For the text-containing cell, return its midpoint in (x, y) coordinate format. 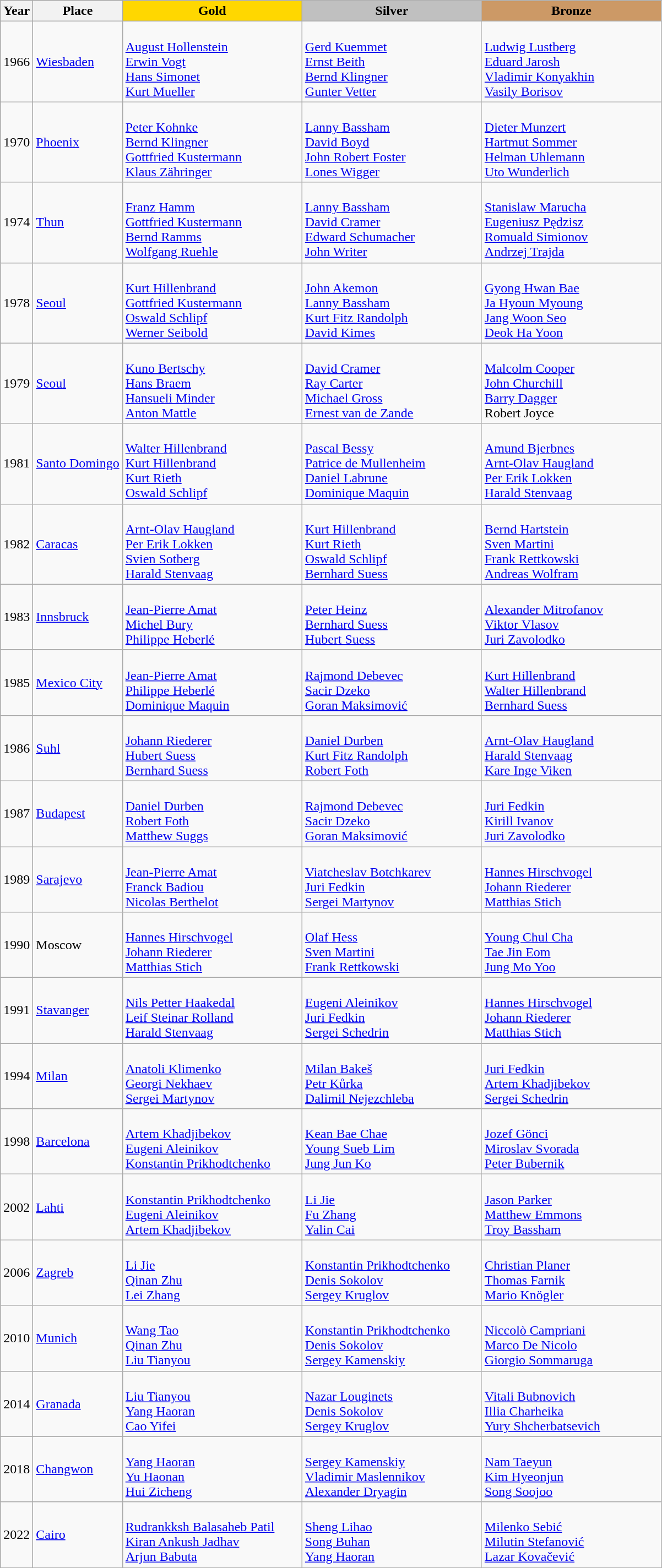
Christian PlanerThomas FarnikMario Knögler (571, 1273)
Eugeni AleinikovJuri FedkinSergei Schedrin (392, 1011)
Stanislaw MaruchaEugeniusz PędziszRomuald SimionovAndrzej Trajda (571, 222)
Alexander MitrofanovViktor VlasovJuri Zavolodko (571, 617)
Phoenix (78, 142)
1979 (17, 383)
2006 (17, 1273)
Milenko SebićMilutin StefanovićLazar Kovačević (571, 1535)
Lanny BasshamDavid BoydJohn Robert FosterLones Wigger (392, 142)
Daniel DurbenRobert FothMatthew Suggs (212, 814)
Sarajevo (78, 880)
Gyong Hwan BaeJa Hyoun MyoungJang Woon SeoDeok Ha Yoon (571, 303)
August HollensteinErwin VogtHans SimonetKurt Mueller (212, 62)
Kurt HillenbrandWalter HillenbrandBernhard Suess (571, 683)
Juri FedkinArtem KhadjibekovSergei Schedrin (571, 1076)
Yang HaoranYu HaonanHui Zicheng (212, 1469)
Place (78, 11)
1986 (17, 748)
1983 (17, 617)
Amund BjerbnesArnt-Olav HauglandPer Erik LokkenHarald Stenvaag (571, 464)
1998 (17, 1142)
Malcolm CooperJohn ChurchillBarry DaggerRobert Joyce (571, 383)
Johann RiedererHubert SuessBernhard Suess (212, 748)
Peter HeinzBernhard SuessHubert Suess (392, 617)
Gold (212, 11)
1978 (17, 303)
Olaf HessSven MartiniFrank Rettkowski (392, 945)
Thun (78, 222)
Vitali BubnovichIllia CharheikaYury Shcherbatsevich (571, 1404)
Arnt-Olav HauglandPer Erik LokkenSvien SotbergHarald Stenvaag (212, 544)
Nam TaeyunKim HyeonjunSong Soojoo (571, 1469)
1991 (17, 1011)
Dieter MunzertHartmut SommerHelman UhlemannUto Wunderlich (571, 142)
Kean Bae ChaeYoung Sueb LimJung Jun Ko (392, 1142)
2010 (17, 1338)
1966 (17, 62)
Jason ParkerMatthew EmmonsTroy Bassham (571, 1207)
Daniel DurbenKurt Fitz RandolphRobert Foth (392, 748)
Konstantin PrikhodtchenkoDenis SokolovSergey Kruglov (392, 1273)
Budapest (78, 814)
1990 (17, 945)
1994 (17, 1076)
Santo Domingo (78, 464)
2022 (17, 1535)
1982 (17, 544)
Year (17, 11)
Suhl (78, 748)
1985 (17, 683)
2002 (17, 1207)
Changwon (78, 1469)
Milan (78, 1076)
Nils Petter HaakedalLeif Steinar RollandHarald Stenvaag (212, 1011)
Wang TaoQinan ZhuLiu Tianyou (212, 1338)
Jean-Pierre AmatFranck BadiouNicolas Berthelot (212, 880)
Caracas (78, 544)
Bernd HartsteinSven MartiniFrank RettkowskiAndreas Wolfram (571, 544)
Sheng LihaoSong BuhanYang Haoran (392, 1535)
David CramerRay CarterMichael GrossErnest van de Zande (392, 383)
1981 (17, 464)
Lanny BasshamDavid CramerEdward SchumacherJohn Writer (392, 222)
1974 (17, 222)
Peter KohnkeBernd KlingnerGottfried KustermannKlaus Zähringer (212, 142)
1989 (17, 880)
Kurt HillenbrandGottfried KustermannOswald SchlipfWerner Seibold (212, 303)
Arnt-Olav HauglandHarald StenvaagKare Inge Viken (571, 748)
Liu TianyouYang HaoranCao Yifei (212, 1404)
Pascal BessyPatrice de MullenheimDaniel LabruneDominique Maquin (392, 464)
Anatoli KlimenkoGeorgi NekhaevSergei Martynov (212, 1076)
Barcelona (78, 1142)
Milan BakešPetr KůrkaDalimil Nejezchleba (392, 1076)
Juri FedkinKirill IvanovJuri Zavolodko (571, 814)
Lahti (78, 1207)
Moscow (78, 945)
Li JieFu ZhangYalin Cai (392, 1207)
Nazar LouginetsDenis SokolovSergey Kruglov (392, 1404)
Konstantin PrikhodtchenkoEugeni AleinikovArtem Khadjibekov (212, 1207)
Jozef GönciMiroslav SvoradaPeter Bubernik (571, 1142)
Munich (78, 1338)
Ludwig LustbergEduard JaroshVladimir KonyakhinVasily Borisov (571, 62)
Stavanger (78, 1011)
Gerd KuemmetErnst BeithBernd KlingnerGunter Vetter (392, 62)
Kuno BertschyHans BraemHansueli MinderAnton Mattle (212, 383)
Zagreb (78, 1273)
Li JieQinan ZhuLei Zhang (212, 1273)
Silver (392, 11)
John AkemonLanny BasshamKurt Fitz RandolphDavid Kimes (392, 303)
Innsbruck (78, 617)
Viatcheslav BotchkarevJuri FedkinSergei Martynov (392, 880)
Granada (78, 1404)
1987 (17, 814)
Kurt HillenbrandKurt RiethOswald SchlipfBernhard Suess (392, 544)
Rudrankksh Balasaheb PatilKiran Ankush JadhavArjun Babuta (212, 1535)
Young Chul ChaTae Jin EomJung Mo Yoo (571, 945)
2018 (17, 1469)
Niccolò CamprianiMarco De NicoloGiorgio Sommaruga (571, 1338)
Walter HillenbrandKurt HillenbrandKurt RiethOswald Schlipf (212, 464)
1970 (17, 142)
Bronze (571, 11)
Cairo (78, 1535)
Sergey KamenskiyVladimir MaslennikovAlexander Dryagin (392, 1469)
Wiesbaden (78, 62)
Jean-Pierre AmatPhilippe HeberléDominique Maquin (212, 683)
Artem KhadjibekovEugeni AleinikovKonstantin Prikhodtchenko (212, 1142)
Jean-Pierre AmatMichel BuryPhilippe Heberlé (212, 617)
Franz HammGottfried KustermannBernd RammsWolfgang Ruehle (212, 222)
2014 (17, 1404)
Mexico City (78, 683)
Konstantin PrikhodtchenkoDenis SokolovSergey Kamenskiy (392, 1338)
